Extract the [x, y] coordinate from the center of the cell holding the provided text.  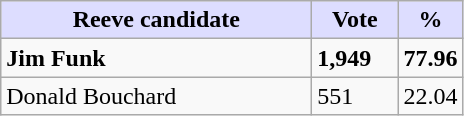
Jim Funk [156, 58]
% [430, 20]
22.04 [430, 96]
77.96 [430, 58]
Vote [355, 20]
Reeve candidate [156, 20]
Donald Bouchard [156, 96]
1,949 [355, 58]
551 [355, 96]
